Provide the (x, y) coordinate of the cell's center where the given text is located.  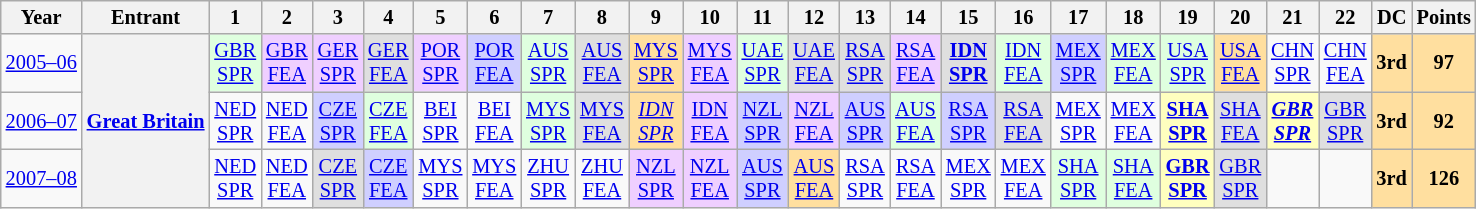
Year (42, 17)
12 (814, 17)
UAEFEA (814, 63)
5 (440, 17)
Great Britain (146, 120)
10 (710, 17)
CHNFEA (1346, 63)
16 (1024, 17)
4 (388, 17)
126 (1444, 178)
19 (1188, 17)
13 (865, 17)
2 (287, 17)
DC (1392, 17)
8 (602, 17)
15 (968, 17)
20 (1241, 17)
ZHUFEA (602, 178)
18 (1134, 17)
2007–08 (42, 178)
BEIFEA (494, 121)
CHNSPR (1292, 63)
22 (1346, 17)
21 (1292, 17)
PORSPR (440, 63)
BEISPR (440, 121)
6 (494, 17)
Points (1444, 17)
USAFEA (1241, 63)
PORFEA (494, 63)
9 (656, 17)
UAESPR (763, 63)
GBRFEA (287, 63)
GERFEA (388, 63)
2006–07 (42, 121)
ZHUSPR (548, 178)
11 (763, 17)
2005–06 (42, 63)
92 (1444, 121)
7 (548, 17)
17 (1078, 17)
14 (915, 17)
Entrant (146, 17)
1 (235, 17)
3 (338, 17)
97 (1444, 63)
USASPR (1188, 63)
GERSPR (338, 63)
